Detect which cell encompasses the target text, then output its (X, Y) center coordinate. 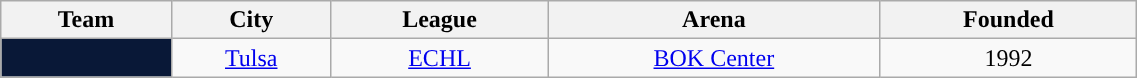
Tulsa (251, 58)
City (251, 20)
Arena (714, 20)
League (439, 20)
BOK Center (714, 58)
Team (86, 20)
1992 (1008, 58)
ECHL (439, 58)
Founded (1008, 20)
